Locate the cell with the specified text and output its (x, y) center coordinate. 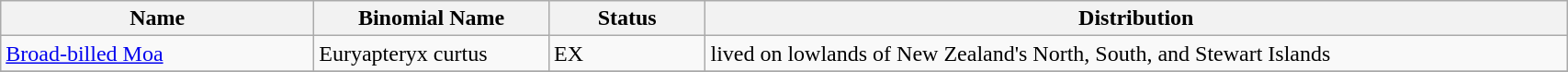
Broad-billed Moa (158, 54)
lived on lowlands of New Zealand's North, South, and Stewart Islands (1136, 54)
Distribution (1136, 18)
Name (158, 18)
Status (626, 18)
Euryapteryx curtus (432, 54)
EX (626, 54)
Binomial Name (432, 18)
